Return [x, y] of the center of cell containing provided text 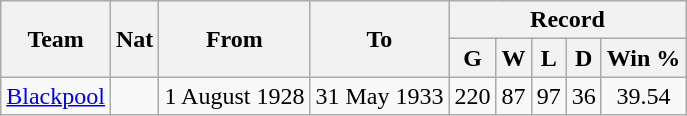
Team [56, 39]
31 May 1933 [380, 96]
D [584, 58]
220 [472, 96]
1 August 1928 [234, 96]
Nat [134, 39]
Win % [644, 58]
W [514, 58]
39.54 [644, 96]
Record [568, 20]
36 [584, 96]
87 [514, 96]
L [548, 58]
97 [548, 96]
G [472, 58]
To [380, 39]
Blackpool [56, 96]
From [234, 39]
